Search for the cell housing the specified text and yield its (x, y) center coordinate. 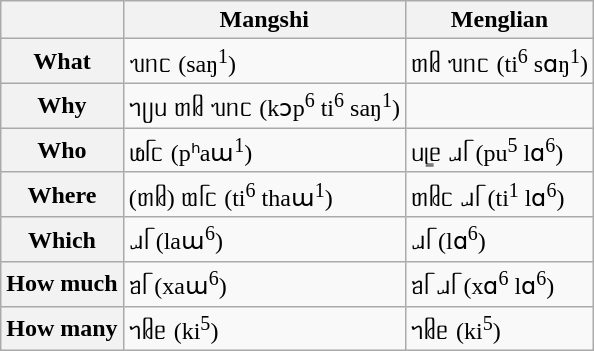
What (62, 62)
ᥙᥧᥱ ᥘᥬ (pu5 lɑ6) (499, 150)
ᥖᥤ ᥔᥒᥴ (ti6 sɑŋ1) (499, 62)
Menglian (499, 20)
How many (62, 328)
ᥔᥒᥴ (saŋ1) (264, 62)
ᥑᥬ ᥘᥬ (xɑ6 lɑ6) (499, 284)
ᥘᥬ (lɑ6) (499, 240)
Why (62, 106)
ᥘᥬ (laɯ6) (264, 240)
(ᥖᥤ) ᥗᥬᥴ (ti6 thaɯ1) (264, 194)
How much (62, 284)
Which (62, 240)
Where (62, 194)
ᥐᥩᥙ ᥖᥤ ᥔᥒᥴ (kɔp6 ti6 saŋ1) (264, 106)
Mangshi (264, 20)
Who (62, 150)
ᥖᥤᥴ ᥘᥬ (ti1 lɑ6) (499, 194)
ᥑᥬ (xaɯ6) (264, 284)
ᥚᥬᥴ (pʰaɯ1) (264, 150)
